Return [x, y] of the center of cell containing provided text 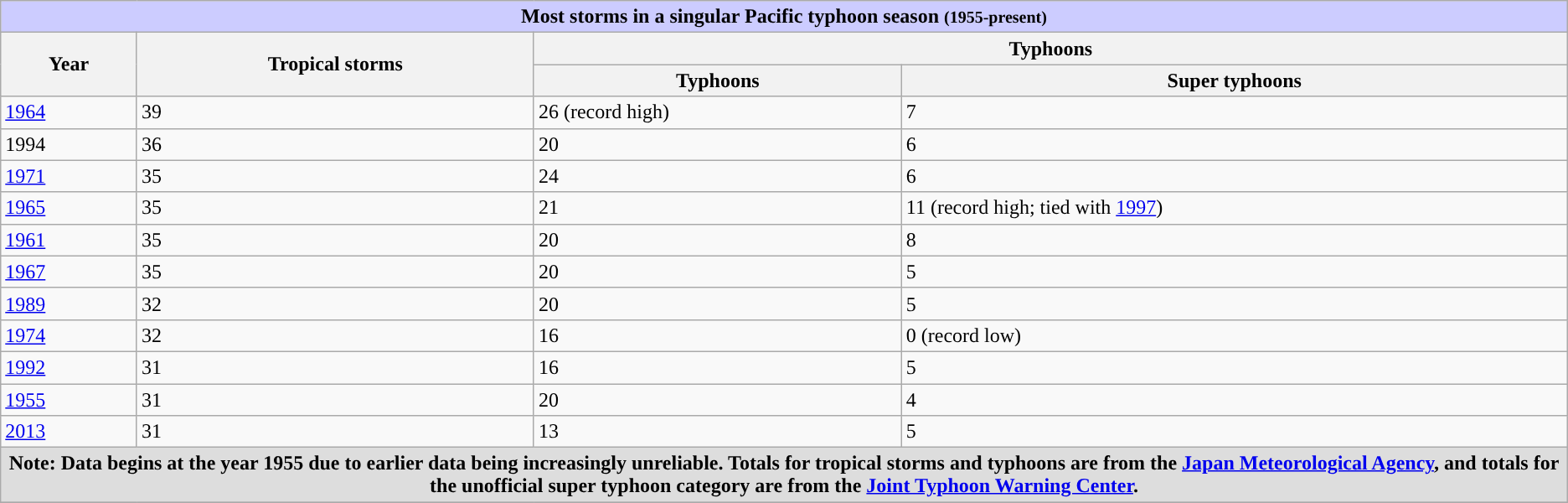
21 [717, 208]
1992 [69, 367]
26 (record high) [717, 112]
1974 [69, 335]
4 [1235, 400]
24 [717, 176]
36 [335, 144]
13 [717, 432]
1955 [69, 400]
1965 [69, 208]
1971 [69, 176]
7 [1235, 112]
1967 [69, 272]
1994 [69, 144]
1964 [69, 112]
Tropical storms [335, 65]
1989 [69, 303]
1961 [69, 240]
11 (record high; tied with 1997) [1235, 208]
8 [1235, 240]
0 (record low) [1235, 335]
Super typhoons [1235, 80]
2013 [69, 432]
Year [69, 65]
39 [335, 112]
Most storms in a singular Pacific typhoon season (1955-present) [784, 17]
